Find where the given text appears and provide that cell's center as [X, Y] coordinate. 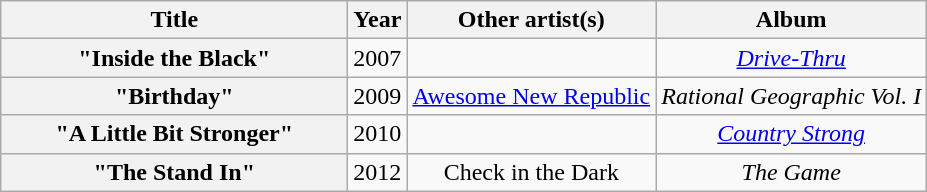
Other artist(s) [532, 20]
"A Little Bit Stronger" [174, 134]
2009 [378, 96]
Rational Geographic Vol. I [792, 96]
Year [378, 20]
2010 [378, 134]
"Birthday" [174, 96]
Awesome New Republic [532, 96]
Country Strong [792, 134]
"The Stand In" [174, 172]
Drive-Thru [792, 58]
2007 [378, 58]
The Game [792, 172]
Check in the Dark [532, 172]
Album [792, 20]
"Inside the Black" [174, 58]
2012 [378, 172]
Title [174, 20]
